Pinpoint the cell where the given text exists, returning its (x, y) midpoint coordinate. 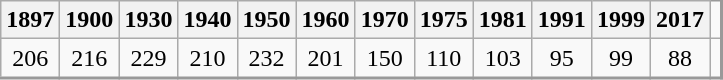
99 (620, 58)
232 (266, 58)
1970 (384, 20)
1975 (444, 20)
1940 (208, 20)
2017 (680, 20)
1960 (326, 20)
1950 (266, 20)
201 (326, 58)
1900 (90, 20)
95 (562, 58)
150 (384, 58)
110 (444, 58)
1999 (620, 20)
103 (502, 58)
216 (90, 58)
1897 (30, 20)
206 (30, 58)
1930 (148, 20)
1981 (502, 20)
1991 (562, 20)
88 (680, 58)
229 (148, 58)
210 (208, 58)
